Search for the cell housing the specified text and yield its [x, y] center coordinate. 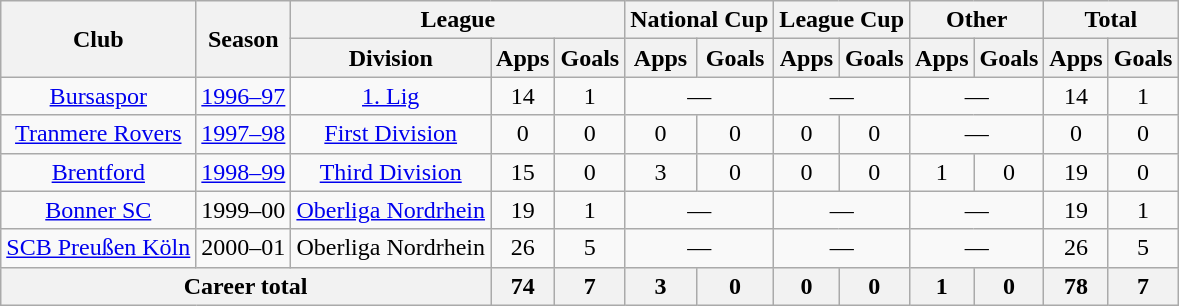
74 [523, 286]
Total [1111, 20]
Other [977, 20]
Season [244, 39]
15 [523, 172]
Brentford [98, 172]
2000–01 [244, 248]
1998–99 [244, 172]
SCB Preußen Köln [98, 248]
Third Division [391, 172]
Division [391, 58]
Tranmere Rovers [98, 134]
1. Lig [391, 96]
Bonner SC [98, 210]
First Division [391, 134]
National Cup [700, 20]
Club [98, 39]
1999–00 [244, 210]
League Cup [842, 20]
78 [1076, 286]
League [458, 20]
Bursaspor [98, 96]
Career total [246, 286]
1996–97 [244, 96]
1997–98 [244, 134]
